Extract the (X, Y) coordinate from the center of the cell holding the provided text.  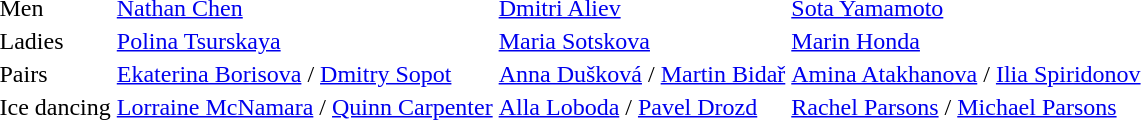
Ekaterina Borisova / Dmitry Sopot (304, 74)
Polina Tsurskaya (304, 41)
Anna Dušková / Martin Bidař (642, 74)
Maria Sotskova (642, 41)
